Determine the [X, Y] coordinate at the center of the cell enclosing the given text.  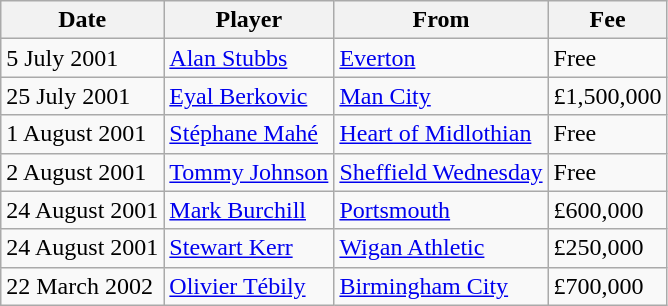
£600,000 [608, 210]
Sheffield Wednesday [441, 172]
Eyal Berkovic [249, 96]
Heart of Midlothian [441, 134]
25 July 2001 [82, 96]
1 August 2001 [82, 134]
Fee [608, 20]
Olivier Tébily [249, 286]
Date [82, 20]
Birmingham City [441, 286]
Mark Burchill [249, 210]
Portsmouth [441, 210]
Everton [441, 58]
Man City [441, 96]
Stéphane Mahé [249, 134]
£700,000 [608, 286]
Alan Stubbs [249, 58]
From [441, 20]
Tommy Johnson [249, 172]
£250,000 [608, 248]
Player [249, 20]
£1,500,000 [608, 96]
Stewart Kerr [249, 248]
Wigan Athletic [441, 248]
5 July 2001 [82, 58]
22 March 2002 [82, 286]
2 August 2001 [82, 172]
